Determine the [x, y] coordinate at the center of the cell enclosing the given text.  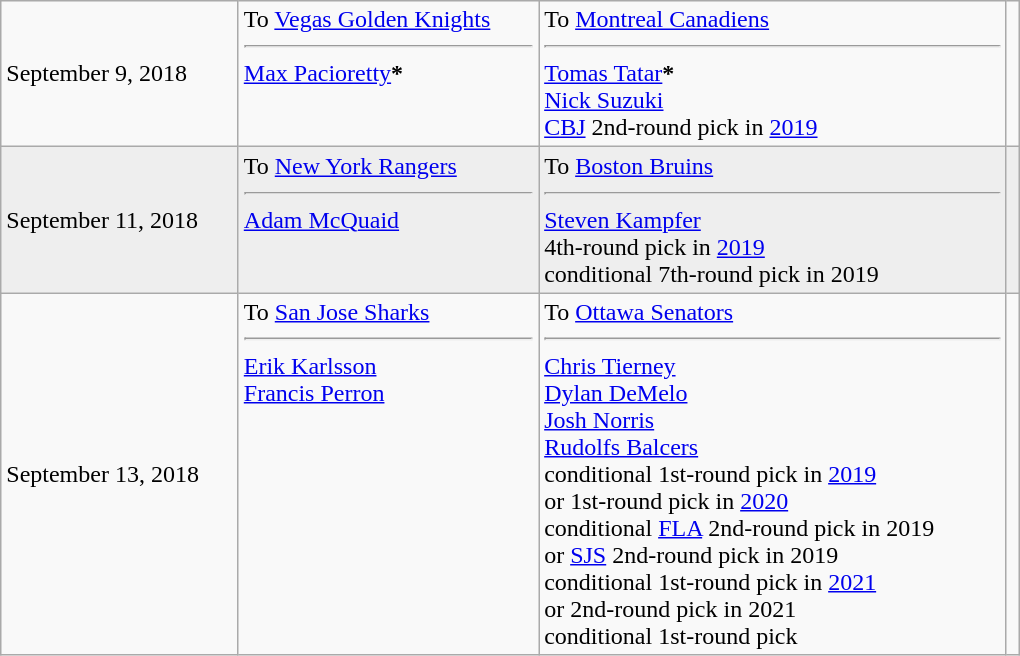
To New York RangersAdam McQuaid [388, 220]
To Boston BruinsSteven Kampfer4th-round pick in 2019conditional 7th-round pick in 2019 [773, 220]
To San Jose SharksErik KarlssonFrancis Perron [388, 474]
To Montreal CanadiensTomas Tatar*Nick SuzukiCBJ 2nd-round pick in 2019 [773, 74]
September 9, 2018 [120, 74]
September 11, 2018 [120, 220]
To Vegas Golden KnightsMax Pacioretty* [388, 74]
September 13, 2018 [120, 474]
